Return [x, y] of the center of cell containing provided text 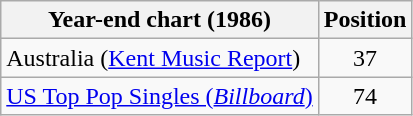
Year-end chart (1986) [160, 20]
US Top Pop Singles (Billboard) [160, 96]
Australia (Kent Music Report) [160, 58]
Position [365, 20]
37 [365, 58]
74 [365, 96]
